Locate the cell with the specified text and output its (X, Y) center coordinate. 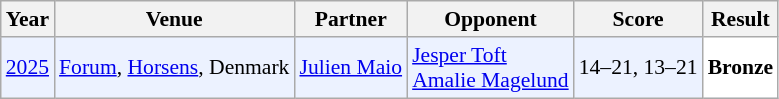
Partner (350, 19)
Jesper Toft Amalie Magelund (490, 68)
14–21, 13–21 (638, 68)
Julien Maio (350, 68)
Score (638, 19)
Opponent (490, 19)
2025 (28, 68)
Bronze (741, 68)
Venue (174, 19)
Result (741, 19)
Forum, Horsens, Denmark (174, 68)
Year (28, 19)
